Extract the [x, y] coordinate from the center of the cell holding the provided text.  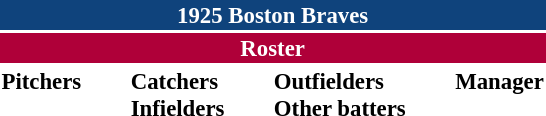
Roster [272, 48]
1925 Boston Braves [272, 15]
